Find where the given text appears and provide that cell's center as [X, Y] coordinate. 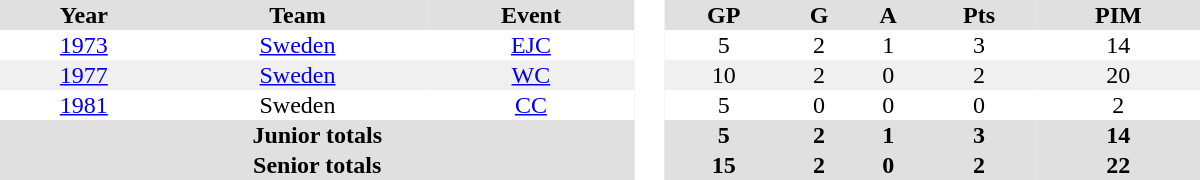
Event [530, 15]
1973 [84, 45]
CC [530, 105]
A [888, 15]
Year [84, 15]
G [818, 15]
20 [1118, 75]
15 [724, 165]
22 [1118, 165]
WC [530, 75]
10 [724, 75]
EJC [530, 45]
Senior totals [317, 165]
Junior totals [317, 135]
1981 [84, 105]
1977 [84, 75]
Pts [980, 15]
GP [724, 15]
PIM [1118, 15]
Team [298, 15]
